Locate the cell with the specified text and output its [x, y] center coordinate. 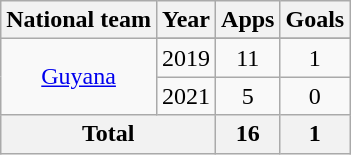
National team [79, 20]
2021 [186, 96]
5 [248, 96]
2019 [186, 58]
Year [186, 20]
Goals [315, 20]
Guyana [79, 77]
16 [248, 134]
Total [108, 134]
Apps [248, 20]
11 [248, 58]
0 [315, 96]
